Search for the cell housing the specified text and yield its (x, y) center coordinate. 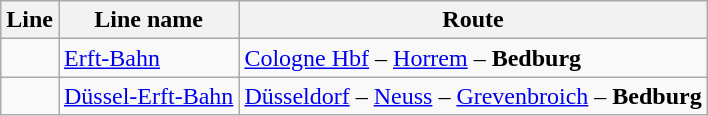
Line (30, 20)
Line name (148, 20)
Düssel-Erft-Bahn (148, 96)
Düsseldorf – Neuss – Grevenbroich – Bedburg (473, 96)
Erft-Bahn (148, 58)
Cologne Hbf – Horrem – Bedburg (473, 58)
Route (473, 20)
